Output the [X, Y] coordinate of the center of the cell containing the given text.  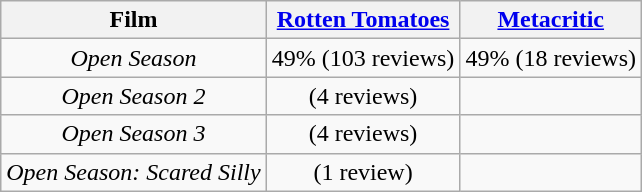
(1 review) [363, 172]
49% (18 reviews) [551, 58]
Film [134, 20]
49% (103 reviews) [363, 58]
Open Season 2 [134, 96]
Open Season 3 [134, 134]
Open Season: Scared Silly [134, 172]
Metacritic [551, 20]
Open Season [134, 58]
Rotten Tomatoes [363, 20]
